From the cell containing the given text, extract its center point as [x, y] coordinate. 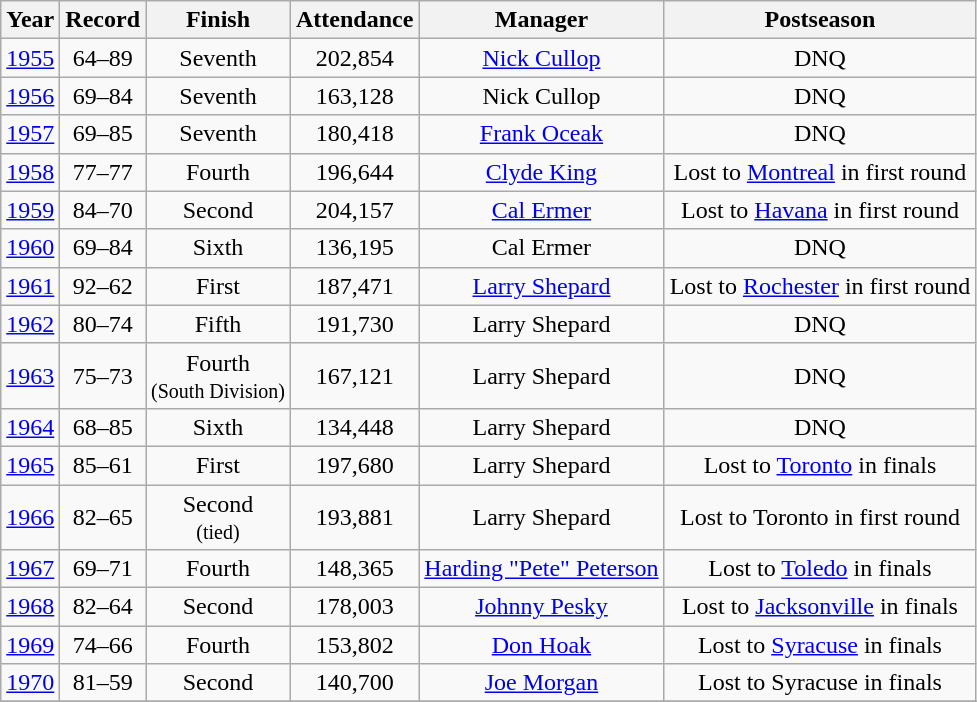
84–70 [103, 210]
196,644 [354, 172]
Fifth [218, 324]
Second(tied) [218, 516]
1964 [30, 427]
Lost to Rochester in first round [820, 286]
202,854 [354, 58]
Joe Morgan [542, 683]
68–85 [103, 427]
1955 [30, 58]
Manager [542, 20]
Record [103, 20]
178,003 [354, 607]
148,365 [354, 569]
Finish [218, 20]
82–64 [103, 607]
69–71 [103, 569]
193,881 [354, 516]
82–65 [103, 516]
1969 [30, 645]
Clyde King [542, 172]
77–77 [103, 172]
Lost to Havana in first round [820, 210]
80–74 [103, 324]
81–59 [103, 683]
Year [30, 20]
163,128 [354, 96]
Postseason [820, 20]
1967 [30, 569]
1968 [30, 607]
1958 [30, 172]
75–73 [103, 376]
Lost to Toronto in first round [820, 516]
Lost to Toronto in finals [820, 465]
1961 [30, 286]
204,157 [354, 210]
69–85 [103, 134]
64–89 [103, 58]
187,471 [354, 286]
Frank Oceak [542, 134]
Don Hoak [542, 645]
191,730 [354, 324]
Attendance [354, 20]
1959 [30, 210]
92–62 [103, 286]
Harding "Pete" Peterson [542, 569]
Lost to Toledo in finals [820, 569]
1970 [30, 683]
74–66 [103, 645]
153,802 [354, 645]
167,121 [354, 376]
180,418 [354, 134]
Lost to Montreal in first round [820, 172]
1965 [30, 465]
1963 [30, 376]
134,448 [354, 427]
1957 [30, 134]
85–61 [103, 465]
Lost to Jacksonville in finals [820, 607]
Fourth(South Division) [218, 376]
136,195 [354, 248]
1966 [30, 516]
Johnny Pesky [542, 607]
1960 [30, 248]
140,700 [354, 683]
197,680 [354, 465]
1962 [30, 324]
1956 [30, 96]
